Search for the cell housing the specified text and yield its [X, Y] center coordinate. 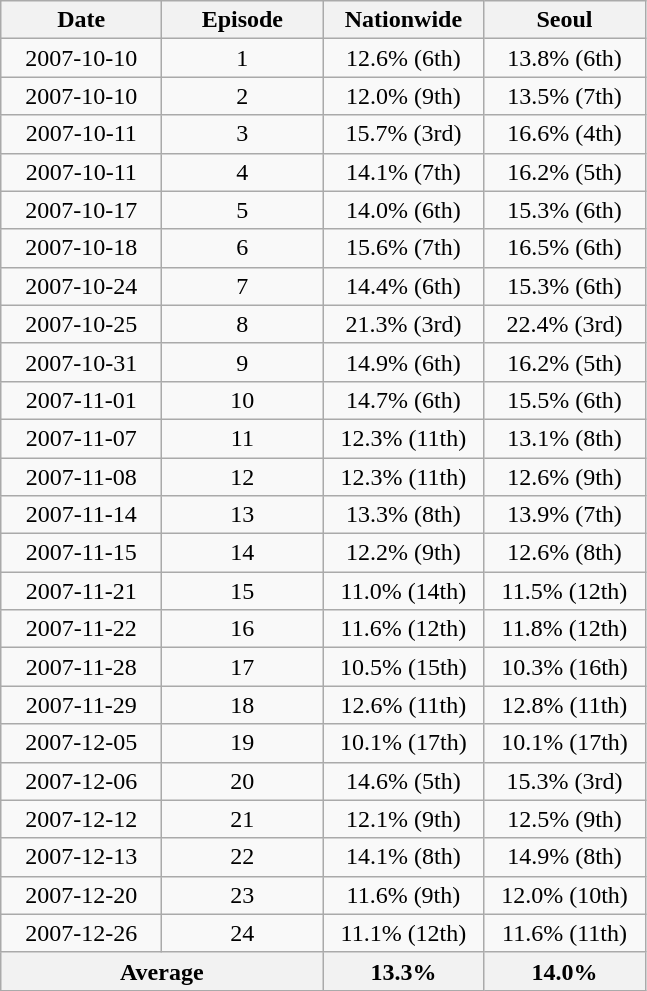
12.2% (9th) [404, 553]
13.9% (7th) [564, 515]
11 [242, 438]
14.0% [564, 971]
2007-11-29 [82, 705]
2007-10-18 [82, 248]
2007-11-28 [82, 667]
8 [242, 324]
11.5% (12th) [564, 591]
14 [242, 553]
7 [242, 286]
2007-11-21 [82, 591]
13 [242, 515]
5 [242, 210]
18 [242, 705]
15.3% (3rd) [564, 781]
11.6% (12th) [404, 629]
10.3% (16th) [564, 667]
16.6% (4th) [564, 134]
12 [242, 477]
14.6% (5th) [404, 781]
12.6% (8th) [564, 553]
2007-10-24 [82, 286]
4 [242, 172]
14.4% (6th) [404, 286]
21.3% (3rd) [404, 324]
2007-11-15 [82, 553]
2007-12-26 [82, 933]
2007-11-01 [82, 400]
11.0% (14th) [404, 591]
17 [242, 667]
15.6% (7th) [404, 248]
16 [242, 629]
2007-11-08 [82, 477]
12.5% (9th) [564, 819]
13.8% (6th) [564, 58]
24 [242, 933]
2007-12-20 [82, 895]
23 [242, 895]
1 [242, 58]
2007-11-22 [82, 629]
22 [242, 857]
13.3% (8th) [404, 515]
21 [242, 819]
6 [242, 248]
Episode [242, 20]
2007-10-31 [82, 362]
10.5% (15th) [404, 667]
13.5% (7th) [564, 96]
2007-10-17 [82, 210]
Average [162, 971]
2007-12-13 [82, 857]
20 [242, 781]
12.6% (11th) [404, 705]
22.4% (3rd) [564, 324]
13.1% (8th) [564, 438]
2007-12-05 [82, 743]
12.8% (11th) [564, 705]
2007-11-14 [82, 515]
Nationwide [404, 20]
2007-10-25 [82, 324]
11.1% (12th) [404, 933]
11.6% (11th) [564, 933]
19 [242, 743]
9 [242, 362]
11.8% (12th) [564, 629]
12.0% (10th) [564, 895]
15 [242, 591]
15.5% (6th) [564, 400]
10 [242, 400]
2007-12-06 [82, 781]
14.7% (6th) [404, 400]
Date [82, 20]
12.6% (6th) [404, 58]
Seoul [564, 20]
11.6% (9th) [404, 895]
12.6% (9th) [564, 477]
2007-12-12 [82, 819]
13.3% [404, 971]
2 [242, 96]
14.0% (6th) [404, 210]
2007-11-07 [82, 438]
14.9% (6th) [404, 362]
3 [242, 134]
14.1% (7th) [404, 172]
16.5% (6th) [564, 248]
12.1% (9th) [404, 819]
12.0% (9th) [404, 96]
14.1% (8th) [404, 857]
15.7% (3rd) [404, 134]
14.9% (8th) [564, 857]
